From the cell containing the given text, extract its center point as (x, y) coordinate. 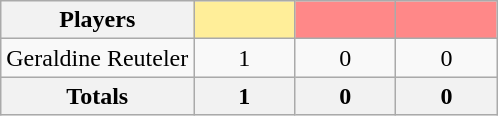
Totals (98, 96)
Players (98, 20)
Geraldine Reuteler (98, 58)
